Return (x, y) of the center of cell containing provided text 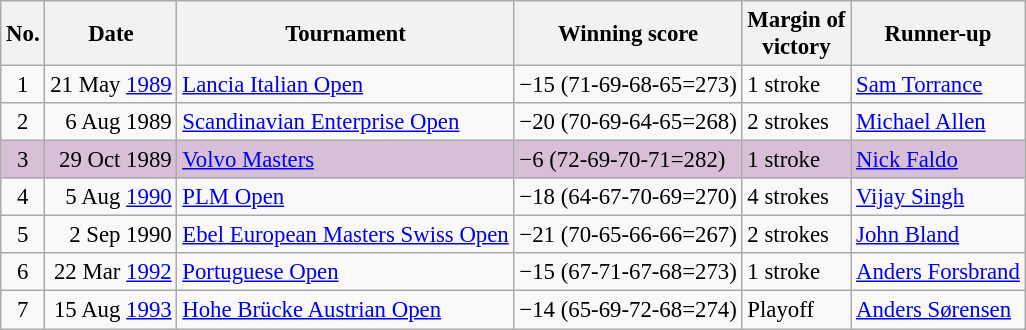
21 May 1989 (111, 85)
29 Oct 1989 (111, 160)
15 Aug 1993 (111, 310)
Vijay Singh (938, 197)
Hohe Brücke Austrian Open (346, 310)
6 Aug 1989 (111, 122)
Anders Forsbrand (938, 273)
Playoff (796, 310)
4 (23, 197)
5 Aug 1990 (111, 197)
Margin ofvictory (796, 34)
3 (23, 160)
John Bland (938, 235)
2 Sep 1990 (111, 235)
−14 (65-69-72-68=274) (628, 310)
−15 (67-71-67-68=273) (628, 273)
−20 (70-69-64-65=268) (628, 122)
Tournament (346, 34)
−18 (64-67-70-69=270) (628, 197)
7 (23, 310)
Lancia Italian Open (346, 85)
Date (111, 34)
1 (23, 85)
Runner-up (938, 34)
Volvo Masters (346, 160)
22 Mar 1992 (111, 273)
4 strokes (796, 197)
−6 (72-69-70-71=282) (628, 160)
Nick Faldo (938, 160)
Anders Sørensen (938, 310)
PLM Open (346, 197)
−15 (71-69-68-65=273) (628, 85)
−21 (70-65-66-66=267) (628, 235)
No. (23, 34)
Portuguese Open (346, 273)
6 (23, 273)
Ebel European Masters Swiss Open (346, 235)
Scandinavian Enterprise Open (346, 122)
Michael Allen (938, 122)
5 (23, 235)
Winning score (628, 34)
Sam Torrance (938, 85)
2 (23, 122)
